Extract the (X, Y) coordinate from the center of the cell holding the provided text.  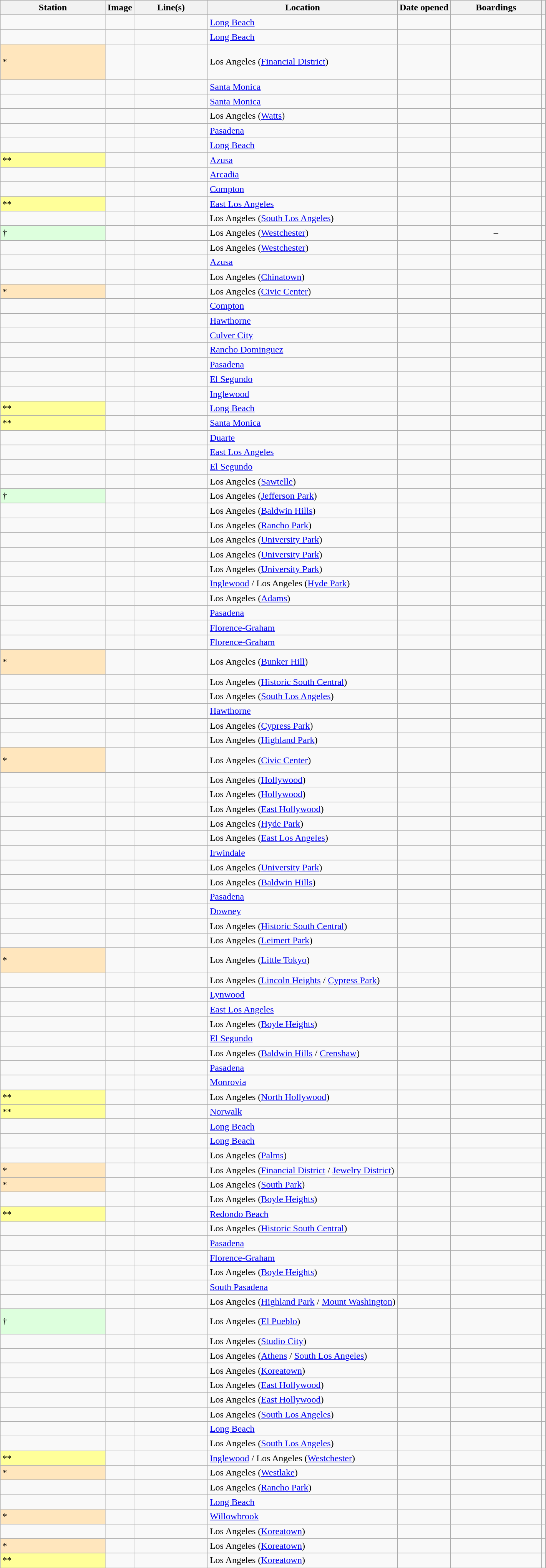
Los Angeles (Westlake) (302, 1473)
Los Angeles (Watts) (302, 116)
Culver City (302, 335)
Image (120, 8)
Rancho Dominguez (302, 350)
Los Angeles (Cypress Park) (302, 726)
Norwalk (302, 1111)
Los Angeles (Hyde Park) (302, 824)
Los Angeles (Little Tokyo) (302, 961)
Location (302, 8)
Arcadia (302, 174)
Los Angeles (Jefferson Park) (302, 496)
Los Angeles (Baldwin Hills / Crenshaw) (302, 1053)
Duarte (302, 437)
Los Angeles (Chinatown) (302, 277)
Redondo Beach (302, 1214)
Los Angeles (Bunker Hill) (302, 662)
Los Angeles (Highland Park / Mount Washington) (302, 1302)
South Pasadena (302, 1287)
Station (53, 8)
Los Angeles (El Pueblo) (302, 1322)
Los Angeles (Palms) (302, 1155)
Lynwood (302, 995)
Los Angeles (Leimert Park) (302, 941)
Boardings (496, 8)
Los Angeles (Lincoln Heights / Cypress Park) (302, 980)
– (496, 233)
Los Angeles (South Park) (302, 1185)
Inglewood (302, 394)
Irwindale (302, 853)
Inglewood / Los Angeles (Westchester) (302, 1458)
Los Angeles (North Hollywood) (302, 1097)
Los Angeles (Financial District) (302, 62)
Los Angeles (Athens / South Los Angeles) (302, 1356)
Monrovia (302, 1082)
Los Angeles (Sawtelle) (302, 481)
Los Angeles (East Los Angeles) (302, 838)
Los Angeles (Highland Park) (302, 740)
Los Angeles (Adams) (302, 598)
Willowbrook (302, 1517)
Los Angeles (Studio City) (302, 1341)
Line(s) (171, 8)
Downey (302, 911)
Inglewood / Los Angeles (Hyde Park) (302, 584)
Los Angeles (Financial District / Jewelry District) (302, 1170)
Date opened (424, 8)
